Determine the (x, y) coordinate at the center of the cell enclosing the given text.  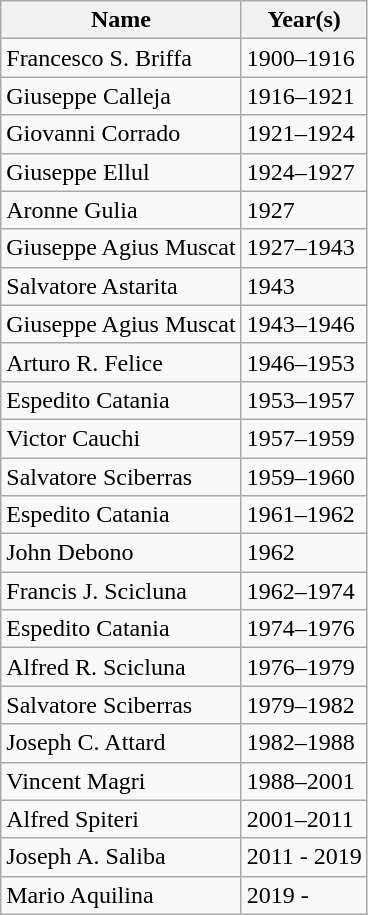
Francis J. Scicluna (121, 591)
1927–1943 (304, 248)
2019 - (304, 895)
1946–1953 (304, 362)
Giuseppe Calleja (121, 96)
2011 - 2019 (304, 857)
Victor Cauchi (121, 438)
Vincent Magri (121, 781)
1900–1916 (304, 58)
1988–2001 (304, 781)
Francesco S. Briffa (121, 58)
1916–1921 (304, 96)
Giuseppe Ellul (121, 172)
Year(s) (304, 20)
Joseph A. Saliba (121, 857)
1953–1957 (304, 400)
1959–1960 (304, 477)
1976–1979 (304, 667)
1943 (304, 286)
Joseph C. Attard (121, 743)
1962 (304, 553)
1961–1962 (304, 515)
Alfred R. Scicluna (121, 667)
Name (121, 20)
1927 (304, 210)
1957–1959 (304, 438)
Alfred Spiteri (121, 819)
2001–2011 (304, 819)
John Debono (121, 553)
1943–1946 (304, 324)
Giovanni Corrado (121, 134)
Arturo R. Felice (121, 362)
Mario Aquilina (121, 895)
1979–1982 (304, 705)
1921–1924 (304, 134)
1974–1976 (304, 629)
Salvatore Astarita (121, 286)
1962–1974 (304, 591)
Aronne Gulia (121, 210)
1924–1927 (304, 172)
1982–1988 (304, 743)
